Return (x, y) of the center of cell containing provided text 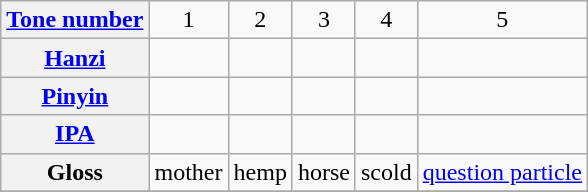
question particle (502, 172)
Hanzi (75, 58)
5 (502, 20)
Tone number (75, 20)
mother (188, 172)
horse (324, 172)
Gloss (75, 172)
1 (188, 20)
2 (260, 20)
scold (386, 172)
IPA (75, 134)
Pinyin (75, 96)
3 (324, 20)
4 (386, 20)
hemp (260, 172)
